Pinpoint the cell where the given text exists, returning its (x, y) midpoint coordinate. 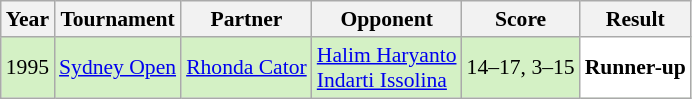
Year (28, 19)
Tournament (118, 19)
Halim Haryanto Indarti Issolina (387, 68)
Runner-up (636, 68)
Score (521, 19)
Sydney Open (118, 68)
1995 (28, 68)
Rhonda Cator (246, 68)
14–17, 3–15 (521, 68)
Result (636, 19)
Partner (246, 19)
Opponent (387, 19)
